Scan for the cell matching the given text and deliver its (x, y) coordinate at center. 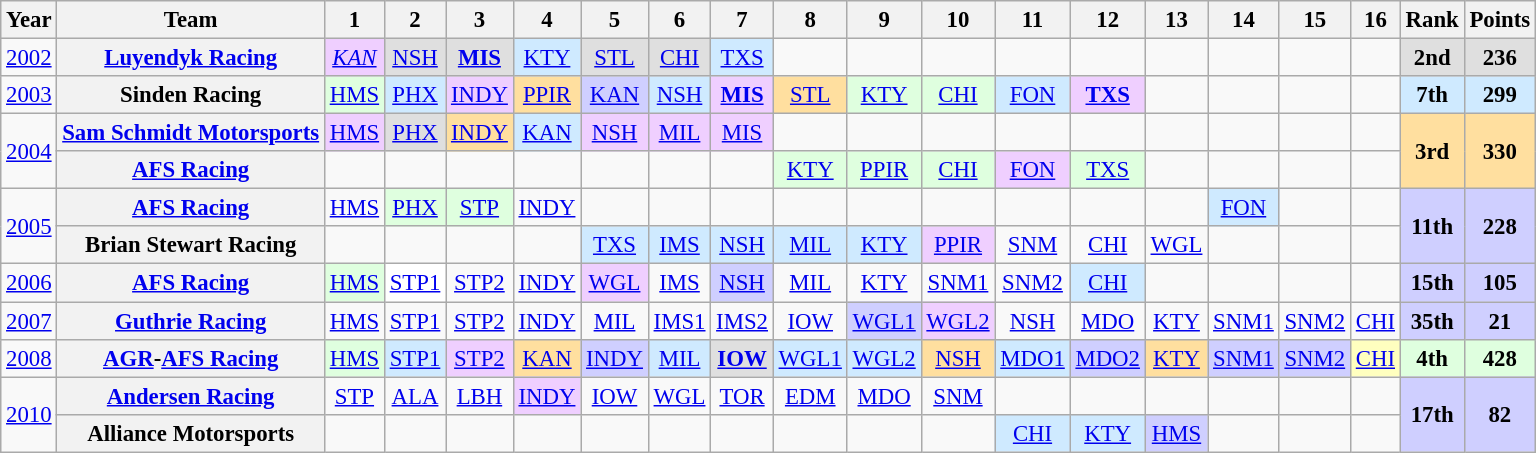
13 (1176, 20)
Points (1500, 20)
Team (191, 20)
Andersen Racing (191, 396)
11th (1432, 226)
330 (1500, 152)
2006 (29, 283)
8 (810, 20)
3rd (1432, 152)
Year (29, 20)
Rank (1432, 20)
15th (1432, 283)
428 (1500, 358)
Luyendyk Racing (191, 58)
10 (958, 20)
82 (1500, 414)
2003 (29, 95)
2008 (29, 358)
228 (1500, 226)
MDO1 (1032, 358)
Alliance Motorsports (191, 433)
EDM (810, 396)
1 (354, 20)
2nd (1432, 58)
2004 (29, 152)
15 (1314, 20)
3 (480, 20)
Sinden Racing (191, 95)
7th (1432, 95)
17th (1432, 414)
14 (1244, 20)
11 (1032, 20)
2002 (29, 58)
2010 (29, 414)
299 (1500, 95)
105 (1500, 283)
IMS2 (742, 321)
16 (1375, 20)
2 (414, 20)
AGR-AFS Racing (191, 358)
4th (1432, 358)
2005 (29, 226)
4 (547, 20)
TOR (742, 396)
236 (1500, 58)
2007 (29, 321)
12 (1108, 20)
Brian Stewart Racing (191, 245)
6 (680, 20)
9 (884, 20)
35th (1432, 321)
IMS1 (680, 321)
5 (615, 20)
LBH (480, 396)
ALA (414, 396)
7 (742, 20)
Sam Schmidt Motorsports (191, 133)
Guthrie Racing (191, 321)
MDO2 (1108, 358)
21 (1500, 321)
